From the cell containing the given text, extract its center point as [x, y] coordinate. 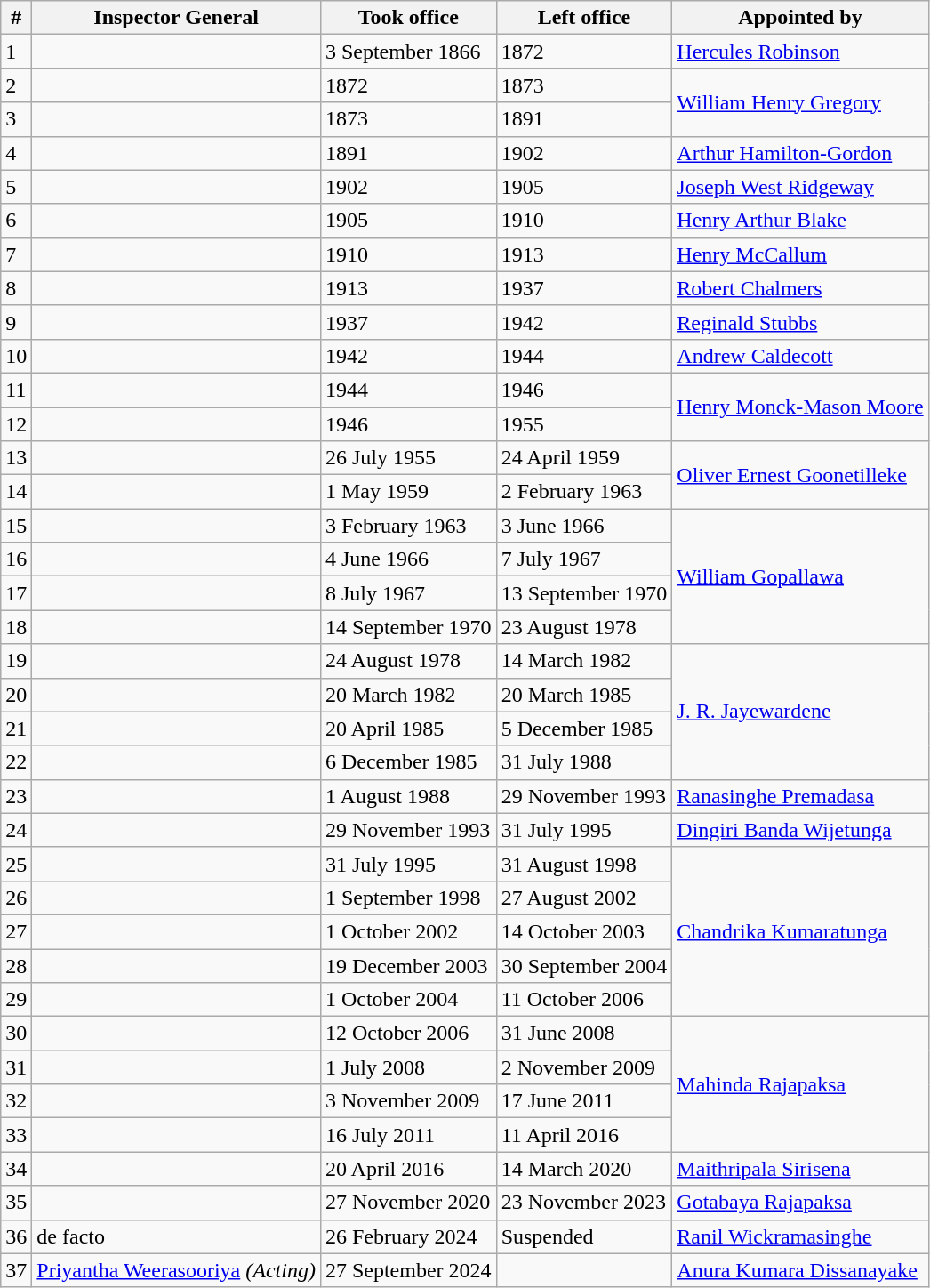
1955 [584, 424]
26 February 2024 [408, 1236]
de facto [176, 1236]
13 [16, 458]
William Henry Gregory [800, 102]
24 April 1959 [584, 458]
19 December 2003 [408, 965]
31 June 2008 [584, 1034]
3 February 1963 [408, 526]
Oliver Ernest Goonetilleke [800, 475]
J. R. Jayewardene [800, 712]
3 November 2009 [408, 1101]
6 December 1985 [408, 762]
22 [16, 762]
8 [16, 288]
32 [16, 1101]
12 October 2006 [408, 1034]
20 March 1985 [584, 695]
12 [16, 424]
31 August 1998 [584, 864]
2 [16, 85]
Dingiri Banda Wijetunga [800, 830]
Henry Arthur Blake [800, 221]
Henry Monck-Mason Moore [800, 407]
Maithripala Sirisena [800, 1169]
Gotabaya Rajapaksa [800, 1203]
5 [16, 187]
29 [16, 1000]
35 [16, 1203]
2 November 2009 [584, 1067]
31 July 1988 [584, 762]
19 [16, 661]
30 [16, 1034]
23 August 1978 [584, 627]
11 April 2016 [584, 1135]
Henry McCallum [800, 254]
8 July 1967 [408, 593]
1 July 2008 [408, 1067]
27 November 2020 [408, 1203]
Reginald Stubbs [800, 322]
14 September 1970 [408, 627]
28 [16, 965]
11 October 2006 [584, 1000]
Priyantha Weerasooriya (Acting) [176, 1270]
23 November 2023 [584, 1203]
13 September 1970 [584, 593]
36 [16, 1236]
Arthur Hamilton-Gordon [800, 153]
1 October 2002 [408, 931]
Robert Chalmers [800, 288]
Anura Kumara Dissanayake [800, 1270]
27 [16, 931]
3 [16, 119]
20 April 1985 [408, 729]
Appointed by [800, 18]
18 [16, 627]
Joseph West Ridgeway [800, 187]
4 [16, 153]
11 [16, 390]
34 [16, 1169]
Hercules Robinson [800, 52]
1 [16, 52]
24 August 1978 [408, 661]
Took office [408, 18]
Inspector General [176, 18]
3 September 1866 [408, 52]
2 February 1963 [584, 492]
14 March 1982 [584, 661]
33 [16, 1135]
20 [16, 695]
4 June 1966 [408, 559]
21 [16, 729]
23 [16, 796]
1 August 1988 [408, 796]
1 October 2004 [408, 1000]
20 March 1982 [408, 695]
Suspended [584, 1236]
Chandrika Kumaratunga [800, 931]
1 September 1998 [408, 898]
Andrew Caldecott [800, 356]
31 [16, 1067]
7 [16, 254]
17 June 2011 [584, 1101]
15 [16, 526]
10 [16, 356]
Ranasinghe Premadasa [800, 796]
14 March 2020 [584, 1169]
16 [16, 559]
1 May 1959 [408, 492]
7 July 1967 [584, 559]
6 [16, 221]
27 August 2002 [584, 898]
# [16, 18]
16 July 2011 [408, 1135]
37 [16, 1270]
William Gopallawa [800, 576]
30 September 2004 [584, 965]
25 [16, 864]
3 June 1966 [584, 526]
Left office [584, 18]
Mahinda Rajapaksa [800, 1084]
9 [16, 322]
24 [16, 830]
Ranil Wickramasinghe [800, 1236]
20 April 2016 [408, 1169]
14 October 2003 [584, 931]
27 September 2024 [408, 1270]
5 December 1985 [584, 729]
14 [16, 492]
26 [16, 898]
17 [16, 593]
26 July 1955 [408, 458]
